Return (x, y) of the center of cell containing provided text 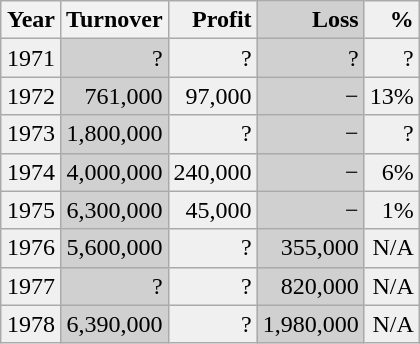
1978 (30, 324)
% (392, 20)
97,000 (212, 96)
1971 (30, 58)
761,000 (115, 96)
5,600,000 (115, 248)
Turnover (115, 20)
1,980,000 (310, 324)
13% (392, 96)
45,000 (212, 210)
1975 (30, 210)
1977 (30, 286)
Profit (212, 20)
1973 (30, 134)
1974 (30, 172)
Year (30, 20)
355,000 (310, 248)
Loss (310, 20)
1976 (30, 248)
4,000,000 (115, 172)
820,000 (310, 286)
1972 (30, 96)
6% (392, 172)
1% (392, 210)
6,300,000 (115, 210)
1,800,000 (115, 134)
240,000 (212, 172)
6,390,000 (115, 324)
